Locate the cell with the specified text and output its (x, y) center coordinate. 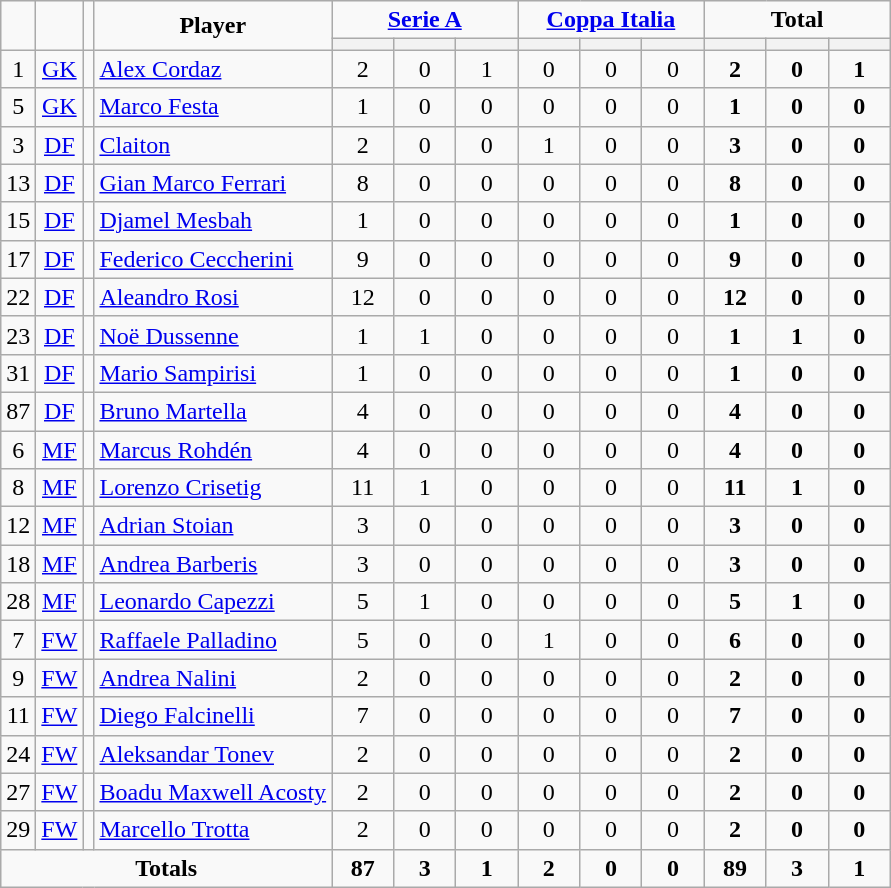
29 (18, 830)
Raffaele Palladino (213, 640)
Alex Cordaz (213, 69)
Bruno Martella (213, 411)
Player (213, 26)
Leonardo Capezzi (213, 602)
27 (18, 792)
Andrea Nalini (213, 678)
Marco Festa (213, 107)
Total (797, 20)
15 (18, 221)
13 (18, 183)
28 (18, 602)
22 (18, 297)
18 (18, 564)
Lorenzo Crisetig (213, 488)
Gian Marco Ferrari (213, 183)
Boadu Maxwell Acosty (213, 792)
Serie A (425, 20)
Claiton (213, 145)
Diego Falcinelli (213, 716)
Marcello Trotta (213, 830)
Coppa Italia (611, 20)
89 (735, 868)
Djamel Mesbah (213, 221)
Aleksandar Tonev (213, 754)
Federico Ceccherini (213, 259)
Aleandro Rosi (213, 297)
Adrian Stoian (213, 526)
24 (18, 754)
Noë Dussenne (213, 335)
31 (18, 373)
Totals (166, 868)
Mario Sampirisi (213, 373)
Andrea Barberis (213, 564)
17 (18, 259)
23 (18, 335)
Marcus Rohdén (213, 449)
